Identify which cell holds the provided text, then report its [X, Y] central coordinate. 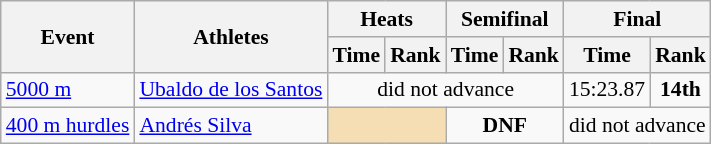
Semifinal [505, 19]
15:23.87 [607, 90]
14th [680, 90]
Final [638, 19]
Athletes [230, 36]
Ubaldo de los Santos [230, 90]
Heats [386, 19]
5000 m [68, 90]
Andrés Silva [230, 126]
DNF [505, 126]
Event [68, 36]
400 m hurdles [68, 126]
